Determine the (x, y) coordinate at the center of the cell enclosing the given text.  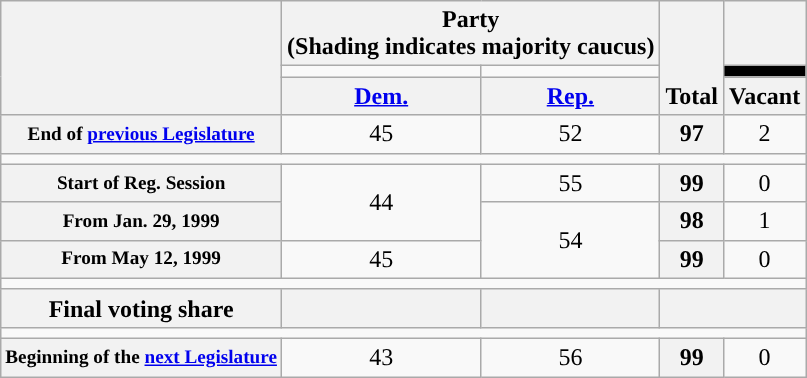
54 (570, 240)
97 (692, 134)
Rep. (570, 96)
2 (764, 134)
End of previous Legislature (142, 134)
52 (570, 134)
98 (692, 221)
Dem. (382, 96)
Total (692, 58)
56 (570, 357)
43 (382, 357)
1 (764, 221)
44 (382, 202)
From Jan. 29, 1999 (142, 221)
Party (Shading indicates majority caucus) (471, 34)
Final voting share (142, 308)
Start of Reg. Session (142, 183)
55 (570, 183)
From May 12, 1999 (142, 259)
Vacant (764, 96)
Beginning of the next Legislature (142, 357)
